Extract the [x, y] coordinate from the center of the cell holding the provided text.  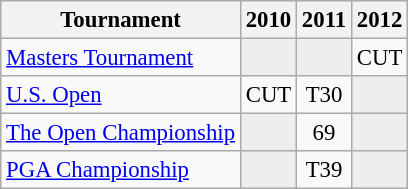
2010 [268, 20]
2011 [324, 20]
Tournament [121, 20]
2012 [379, 20]
Masters Tournament [121, 58]
The Open Championship [121, 133]
T39 [324, 170]
U.S. Open [121, 95]
PGA Championship [121, 170]
69 [324, 133]
T30 [324, 95]
